Find where the given text appears and provide that cell's center as [x, y] coordinate. 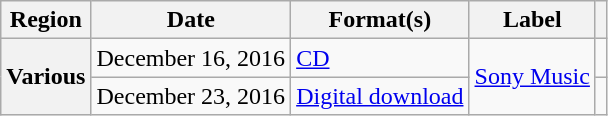
December 23, 2016 [191, 96]
Sony Music [532, 77]
Label [532, 20]
Region [46, 20]
Format(s) [380, 20]
December 16, 2016 [191, 58]
Various [46, 77]
CD [380, 58]
Date [191, 20]
Digital download [380, 96]
